Pinpoint the cell where the given text exists, returning its (X, Y) midpoint coordinate. 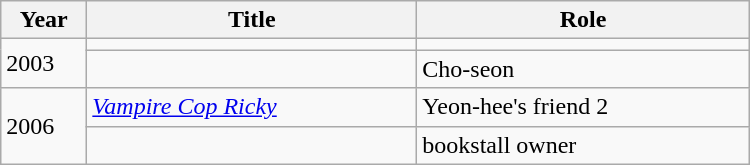
bookstall owner (583, 145)
Year (44, 20)
Cho-seon (583, 69)
Role (583, 20)
2006 (44, 126)
Vampire Cop Ricky (252, 107)
2003 (44, 64)
Yeon-hee's friend 2 (583, 107)
Title (252, 20)
